Pinpoint the cell where the given text exists, returning its (x, y) midpoint coordinate. 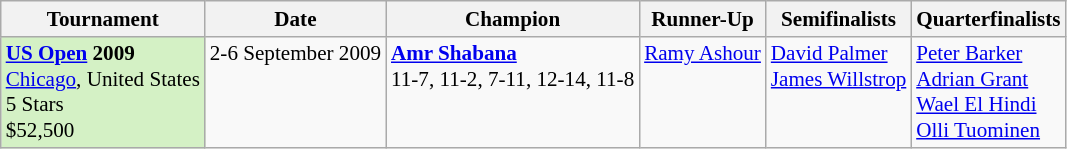
US Open 2009 Chicago, United States5 Stars$52,500 (103, 92)
Ramy Ashour (702, 92)
Amr Shabana11-7, 11-2, 7-11, 12-14, 11-8 (512, 92)
Peter Barker Adrian Grant Wael El Hindi Olli Tuominen (988, 92)
David Palmer James Willstrop (838, 92)
Semifinalists (838, 18)
Quarterfinalists (988, 18)
2-6 September 2009 (296, 92)
Date (296, 18)
Tournament (103, 18)
Champion (512, 18)
Runner-Up (702, 18)
